Locate the cell with the specified text and output its [X, Y] center coordinate. 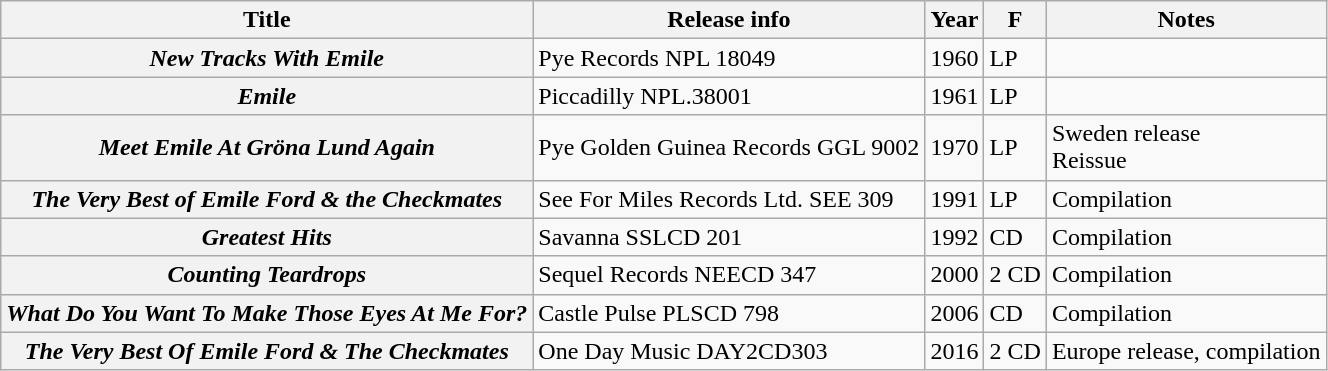
Meet Emile At Gröna Lund Again [267, 148]
Castle Pulse PLSCD 798 [729, 313]
Greatest Hits [267, 237]
2006 [954, 313]
New Tracks With Emile [267, 58]
1961 [954, 96]
Counting Teardrops [267, 275]
Title [267, 20]
Europe release, compilation [1186, 351]
What Do You Want To Make Those Eyes At Me For? [267, 313]
1960 [954, 58]
Emile [267, 96]
1991 [954, 199]
The Very Best Of Emile Ford & The Checkmates [267, 351]
Sweden releaseReissue [1186, 148]
Pye Golden Guinea Records GGL 9002 [729, 148]
The Very Best of Emile Ford & the Checkmates [267, 199]
One Day Music DAY2CD303 [729, 351]
Notes [1186, 20]
2016 [954, 351]
Piccadilly NPL.38001 [729, 96]
1970 [954, 148]
1992 [954, 237]
See For Miles Records Ltd. SEE 309 [729, 199]
Savanna SSLCD 201 [729, 237]
2000 [954, 275]
Sequel Records NEECD 347 [729, 275]
F [1015, 20]
Year [954, 20]
Pye Records NPL 18049 [729, 58]
Release info [729, 20]
